Provide the [x, y] coordinate of the cell's center where the given text is located.  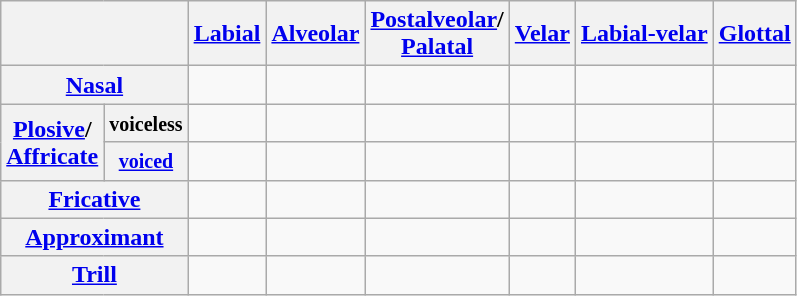
Velar [542, 34]
Glottal [754, 34]
voiceless [146, 123]
Postalveolar/Palatal [437, 34]
Alveolar [316, 34]
Fricative [94, 199]
Approximant [94, 237]
Labial-velar [644, 34]
voiced [146, 161]
Nasal [94, 85]
Plosive/Affricate [52, 142]
Labial [227, 34]
Trill [94, 275]
